For the text-containing cell, return its midpoint in [X, Y] coordinate format. 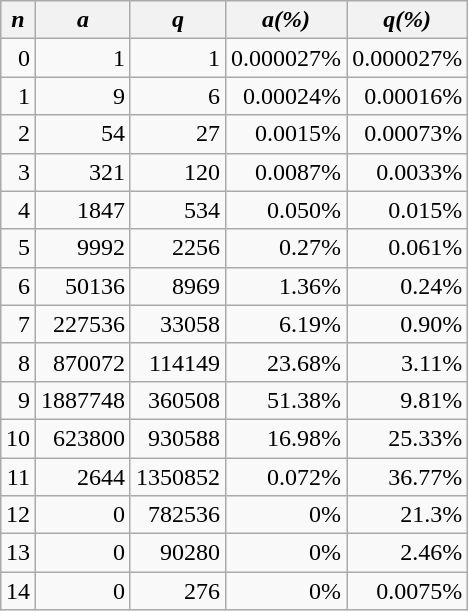
623800 [82, 438]
0.0033% [408, 172]
276 [178, 591]
0.00024% [286, 96]
114149 [178, 362]
a [82, 20]
0.90% [408, 324]
11 [18, 477]
4 [18, 210]
0.015% [408, 210]
27 [178, 134]
2 [18, 134]
0.00016% [408, 96]
930588 [178, 438]
0.00073% [408, 134]
227536 [82, 324]
54 [82, 134]
0.050% [286, 210]
2256 [178, 248]
10 [18, 438]
534 [178, 210]
51.38% [286, 400]
0.24% [408, 286]
23.68% [286, 362]
50136 [82, 286]
36.77% [408, 477]
2644 [82, 477]
870072 [82, 362]
0.0087% [286, 172]
9.81% [408, 400]
25.33% [408, 438]
7 [18, 324]
3.11% [408, 362]
6.19% [286, 324]
0.0075% [408, 591]
8969 [178, 286]
q(%) [408, 20]
360508 [178, 400]
5 [18, 248]
0.072% [286, 477]
13 [18, 553]
2.46% [408, 553]
n [18, 20]
0.061% [408, 248]
782536 [178, 515]
120 [178, 172]
q [178, 20]
1847 [82, 210]
0.0015% [286, 134]
1887748 [82, 400]
21.3% [408, 515]
3 [18, 172]
90280 [178, 553]
8 [18, 362]
33058 [178, 324]
14 [18, 591]
12 [18, 515]
1350852 [178, 477]
a(%) [286, 20]
16.98% [286, 438]
321 [82, 172]
9992 [82, 248]
1.36% [286, 286]
0.27% [286, 248]
